Identify which cell holds the provided text, then report its [X, Y] central coordinate. 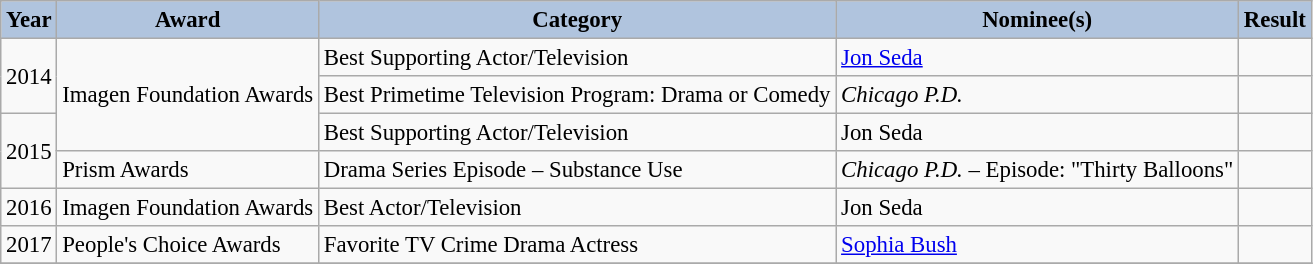
Drama Series Episode – Substance Use [576, 170]
Sophia Bush [1038, 245]
Award [188, 20]
Year [29, 20]
Chicago P.D. [1038, 95]
2015 [29, 152]
Prism Awards [188, 170]
Category [576, 20]
Best Actor/Television [576, 208]
Chicago P.D. – Episode: "Thirty Balloons" [1038, 170]
2016 [29, 208]
2014 [29, 76]
Result [1276, 20]
Favorite TV Crime Drama Actress [576, 245]
Best Primetime Television Program: Drama or Comedy [576, 95]
People's Choice Awards [188, 245]
2017 [29, 245]
Nominee(s) [1038, 20]
